Scan for the cell matching the given text and deliver its (X, Y) coordinate at center. 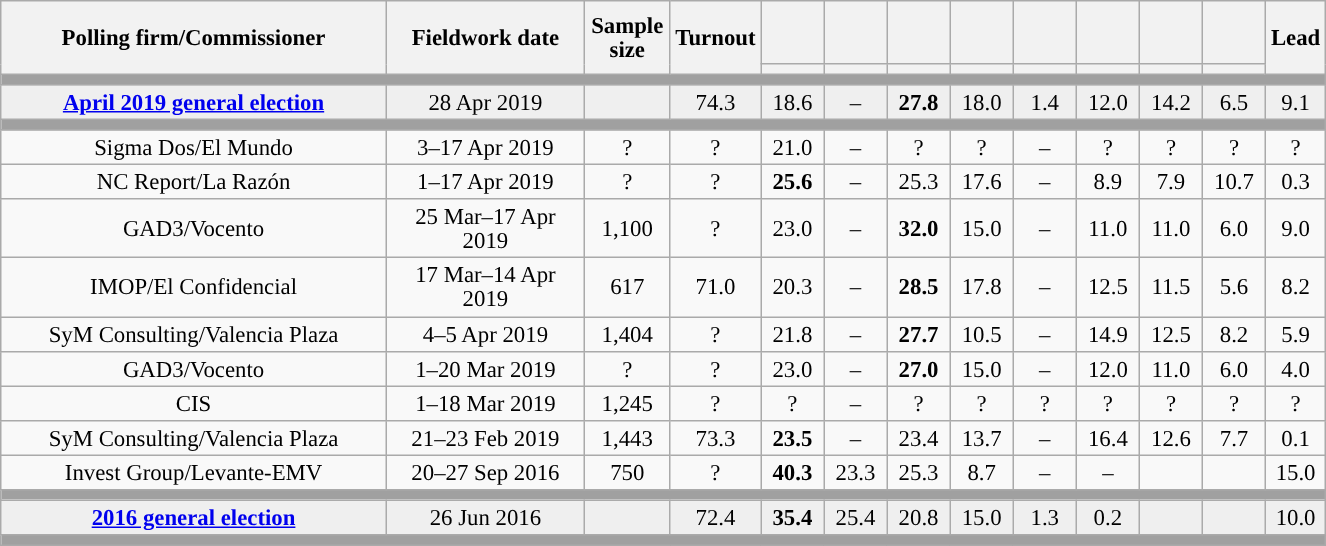
9.1 (1296, 102)
20–27 Sep 2016 (485, 472)
1.4 (1044, 102)
7.7 (1234, 438)
27.7 (918, 334)
13.7 (982, 438)
14.9 (1108, 334)
8.9 (1108, 182)
4.0 (1296, 368)
5.6 (1234, 288)
16.4 (1108, 438)
17 Mar–14 Apr 2019 (485, 288)
750 (627, 472)
1–20 Mar 2019 (485, 368)
74.3 (716, 102)
0.3 (1296, 182)
28 Apr 2019 (485, 102)
14.2 (1170, 102)
27.0 (918, 368)
17.8 (982, 288)
1,404 (627, 334)
25.6 (792, 182)
Sample size (627, 38)
NC Report/La Razón (194, 182)
21.0 (792, 148)
1,443 (627, 438)
0.2 (1108, 518)
32.0 (918, 230)
IMOP/El Confidencial (194, 288)
18.0 (982, 102)
17.6 (982, 182)
12.6 (1170, 438)
73.3 (716, 438)
21.8 (792, 334)
9.0 (1296, 230)
1,100 (627, 230)
Lead (1296, 38)
0.1 (1296, 438)
1–17 Apr 2019 (485, 182)
8.7 (982, 472)
1.3 (1044, 518)
April 2019 general election (194, 102)
10.5 (982, 334)
35.4 (792, 518)
26 Jun 2016 (485, 518)
28.5 (918, 288)
25.4 (856, 518)
20.3 (792, 288)
10.0 (1296, 518)
20.8 (918, 518)
3–17 Apr 2019 (485, 148)
Polling firm/Commissioner (194, 38)
7.9 (1170, 182)
40.3 (792, 472)
Sigma Dos/El Mundo (194, 148)
23.4 (918, 438)
21–23 Feb 2019 (485, 438)
2016 general election (194, 518)
1,245 (627, 404)
11.5 (1170, 288)
18.6 (792, 102)
23.3 (856, 472)
4–5 Apr 2019 (485, 334)
25 Mar–17 Apr 2019 (485, 230)
1–18 Mar 2019 (485, 404)
5.9 (1296, 334)
23.5 (792, 438)
6.5 (1234, 102)
71.0 (716, 288)
27.8 (918, 102)
10.7 (1234, 182)
Turnout (716, 38)
CIS (194, 404)
617 (627, 288)
Fieldwork date (485, 38)
72.4 (716, 518)
Invest Group/Levante-EMV (194, 472)
